Extract the [X, Y] coordinate from the center of the cell holding the provided text.  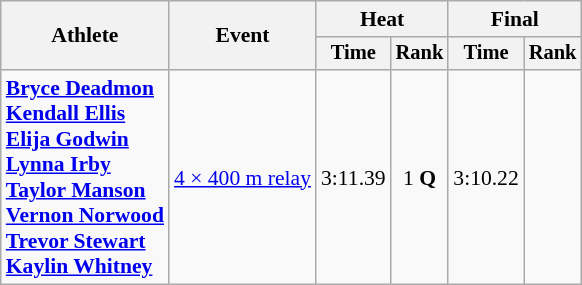
4 × 400 m relay [242, 177]
Bryce DeadmonKendall EllisElija GodwinLynna IrbyTaylor MansonVernon NorwoodTrevor StewartKaylin Whitney [85, 177]
Event [242, 36]
Athlete [85, 36]
1 Q [420, 177]
Final [514, 19]
3:11.39 [354, 177]
Heat [382, 19]
3:10.22 [486, 177]
